Extract the [X, Y] coordinate from the center of the cell holding the provided text.  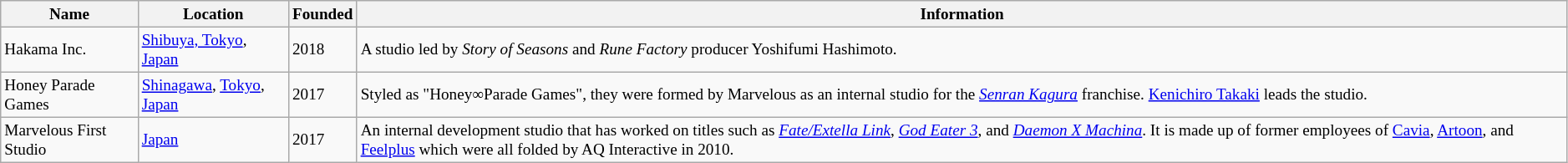
Information [962, 14]
Japan [213, 140]
Name [69, 14]
Location [213, 14]
Founded [322, 14]
Hakama Inc. [69, 49]
Shibuya, Tokyo, Japan [213, 49]
A studio led by Story of Seasons and Rune Factory producer Yoshifumi Hashimoto. [962, 49]
2018 [322, 49]
Shinagawa, Tokyo, Japan [213, 94]
Honey Parade Games [69, 94]
Marvelous First Studio [69, 140]
